Provide the [x, y] coordinate of the cell's center where the given text is located.  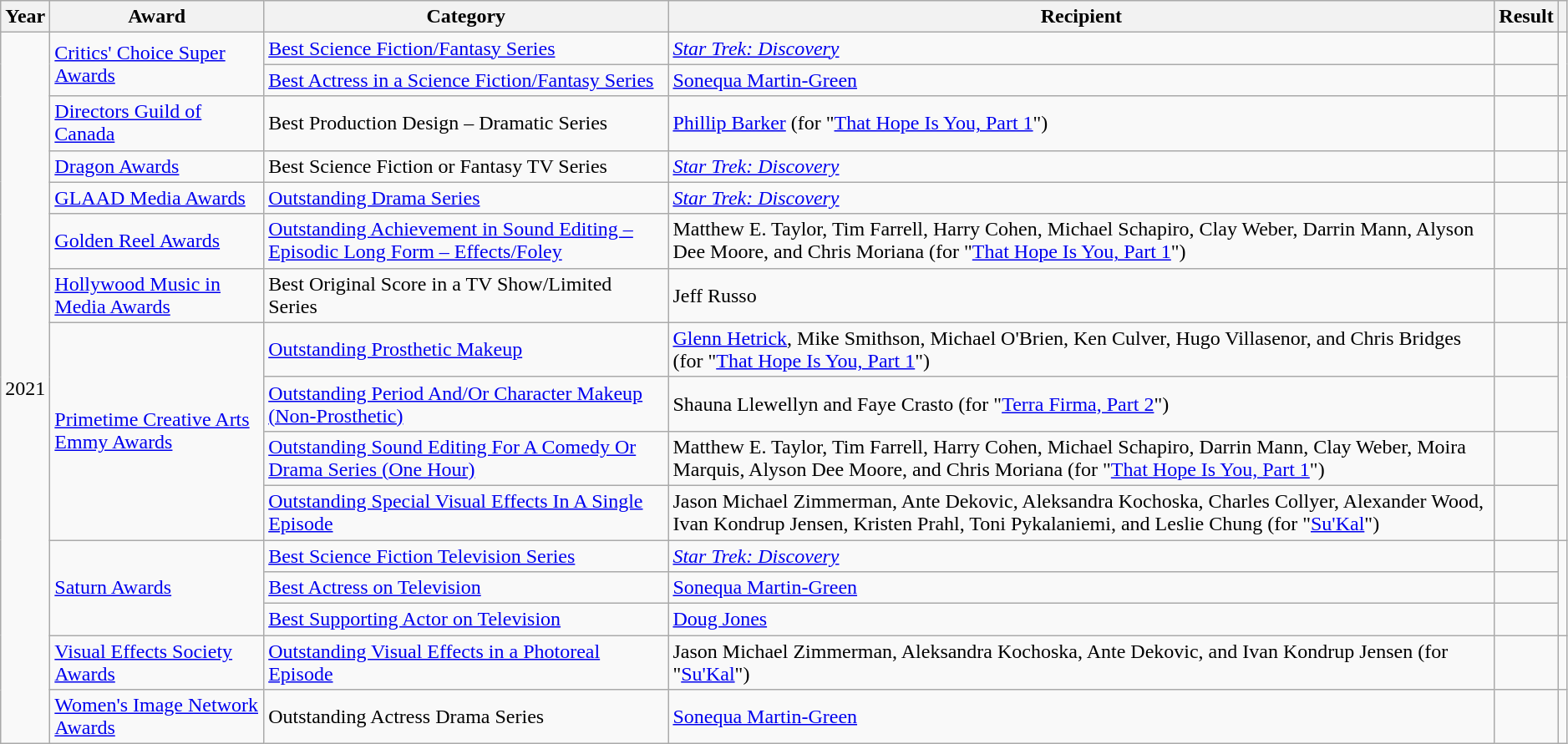
Jeff Russo [1081, 296]
Dragon Awards [157, 166]
Outstanding Period And/Or Character Makeup (Non-Prosthetic) [466, 404]
Critics' Choice Super Awards [157, 64]
Result [1526, 17]
Best Supporting Actor on Television [466, 620]
Best Actress in a Science Fiction/Fantasy Series [466, 80]
Best Production Design – Dramatic Series [466, 124]
Shauna Llewellyn and Faye Crasto (for "Terra Firma, Part 2") [1081, 404]
Glenn Hetrick, Mike Smithson, Michael O'Brien, Ken Culver, Hugo Villasenor, and Chris Bridges (for "That Hope Is You, Part 1") [1081, 349]
GLAAD Media Awards [157, 198]
Outstanding Visual Effects in a Photoreal Episode [466, 663]
Outstanding Actress Drama Series [466, 716]
Hollywood Music in Media Awards [157, 296]
Doug Jones [1081, 620]
Best Science Fiction or Fantasy TV Series [466, 166]
Category [466, 17]
Best Original Score in a TV Show/Limited Series [466, 296]
Outstanding Special Visual Effects In A Single Episode [466, 513]
Phillip Barker (for "That Hope Is You, Part 1") [1081, 124]
Year [25, 17]
Best Science Fiction Television Series [466, 555]
Award [157, 17]
Visual Effects Society Awards [157, 663]
2021 [25, 388]
Directors Guild of Canada [157, 124]
Jason Michael Zimmerman, Aleksandra Kochoska, Ante Dekovic, and Ivan Kondrup Jensen (for "Su'Kal") [1081, 663]
Recipient [1081, 17]
Women's Image Network Awards [157, 716]
Outstanding Achievement in Sound Editing – Episodic Long Form – Effects/Foley [466, 240]
Best Actress on Television [466, 588]
Outstanding Drama Series [466, 198]
Outstanding Sound Editing For A Comedy Or Drama Series (One Hour) [466, 458]
Outstanding Prosthetic Makeup [466, 349]
Golden Reel Awards [157, 240]
Primetime Creative Arts Emmy Awards [157, 431]
Best Science Fiction/Fantasy Series [466, 48]
Saturn Awards [157, 587]
